For the text-containing cell, return its midpoint in (X, Y) coordinate format. 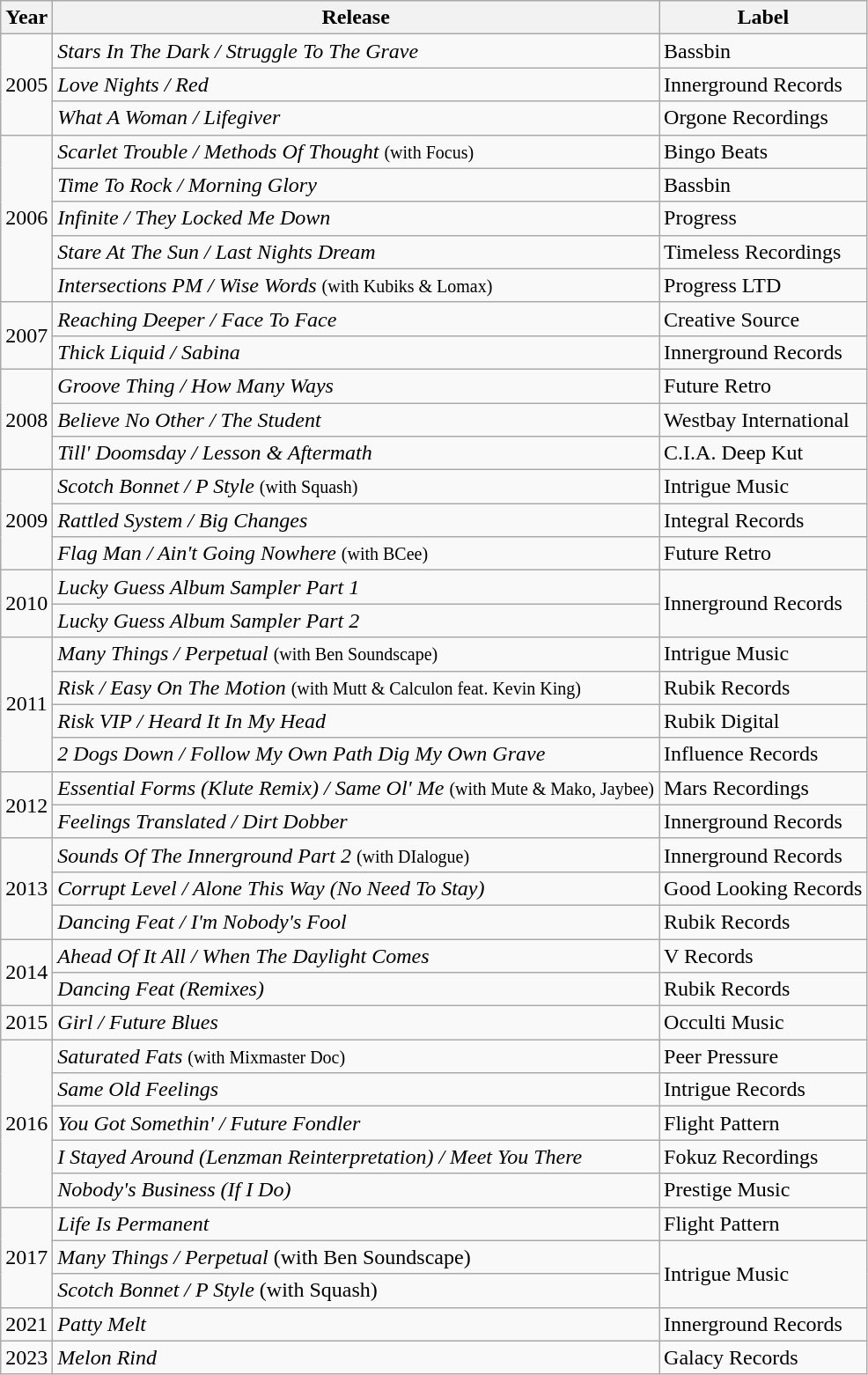
Nobody's Business (If I Do) (356, 1190)
2016 (26, 1123)
2005 (26, 85)
V Records (763, 955)
Same Old Feelings (356, 1090)
Prestige Music (763, 1190)
Groove Thing / How Many Ways (356, 386)
Influence Records (763, 754)
2012 (26, 805)
Believe No Other / The Student (356, 420)
2007 (26, 335)
2011 (26, 704)
You Got Somethin' / Future Fondler (356, 1123)
Scarlet Trouble / Methods Of Thought (with Focus) (356, 151)
2014 (26, 972)
Integral Records (763, 520)
Reaching Deeper / Face To Face (356, 319)
Rubik Digital (763, 721)
Thick Liquid / Sabina (356, 352)
Peer Pressure (763, 1056)
Stare At The Sun / Last Nights Dream (356, 252)
Stars In The Dark / Struggle To The Grave (356, 51)
2021 (26, 1324)
Essential Forms (Klute Remix) / Same Ol' Me (with Mute & Mako, Jaybee) (356, 788)
Timeless Recordings (763, 252)
Feelings Translated / Dirt Dobber (356, 821)
Sounds Of The Innerground Part 2 (with DIalogue) (356, 855)
Creative Source (763, 319)
Fokuz Recordings (763, 1157)
Occulti Music (763, 1023)
Rattled System / Big Changes (356, 520)
Westbay International (763, 420)
2017 (26, 1257)
2023 (26, 1357)
Love Nights / Red (356, 85)
2008 (26, 419)
Bingo Beats (763, 151)
Galacy Records (763, 1357)
Release (356, 18)
2010 (26, 604)
Progress LTD (763, 285)
Life Is Permanent (356, 1224)
Orgone Recordings (763, 118)
Good Looking Records (763, 888)
Girl / Future Blues (356, 1023)
Risk VIP / Heard It In My Head (356, 721)
Saturated Fats (with Mixmaster Doc) (356, 1056)
2006 (26, 218)
Year (26, 18)
2015 (26, 1023)
2013 (26, 888)
What A Woman / Lifegiver (356, 118)
2009 (26, 520)
Melon Rind (356, 1357)
Dancing Feat (Remixes) (356, 989)
Lucky Guess Album Sampler Part 1 (356, 587)
C.I.A. Deep Kut (763, 453)
I Stayed Around (Lenzman Reinterpretation) / Meet You There (356, 1157)
Infinite / They Locked Me Down (356, 218)
Label (763, 18)
2 Dogs Down / Follow My Own Path Dig My Own Grave (356, 754)
Mars Recordings (763, 788)
Risk / Easy On The Motion (with Mutt & Calculon feat. Kevin King) (356, 687)
Flag Man / Ain't Going Nowhere (with BCee) (356, 554)
Time To Rock / Morning Glory (356, 185)
Intersections PM / Wise Words (with Kubiks & Lomax) (356, 285)
Till' Doomsday / Lesson & Aftermath (356, 453)
Intrigue Records (763, 1090)
Dancing Feat / I'm Nobody's Fool (356, 922)
Progress (763, 218)
Corrupt Level / Alone This Way (No Need To Stay) (356, 888)
Lucky Guess Album Sampler Part 2 (356, 621)
Ahead Of It All / When The Daylight Comes (356, 955)
Patty Melt (356, 1324)
